Locate the cell with the specified text and output its (X, Y) center coordinate. 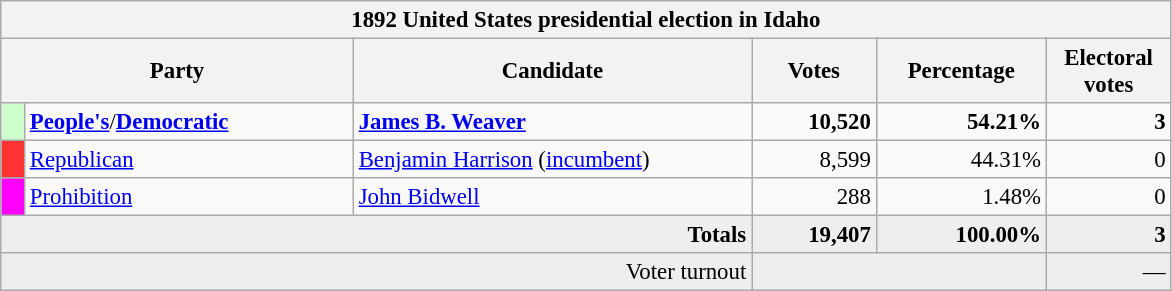
Electoral votes (1108, 72)
Benjamin Harrison (incumbent) (552, 160)
Prohibition (188, 197)
1892 United States presidential election in Idaho (586, 20)
44.31% (961, 160)
Candidate (552, 72)
Party (178, 72)
288 (814, 197)
Totals (376, 235)
People's/Democratic (188, 122)
John Bidwell (552, 197)
James B. Weaver (552, 122)
10,520 (814, 122)
8,599 (814, 160)
54.21% (961, 122)
1.48% (961, 197)
Percentage (961, 72)
Republican (188, 160)
19,407 (814, 235)
Votes (814, 72)
100.00% (961, 235)
